Search for the cell housing the specified text and yield its [X, Y] center coordinate. 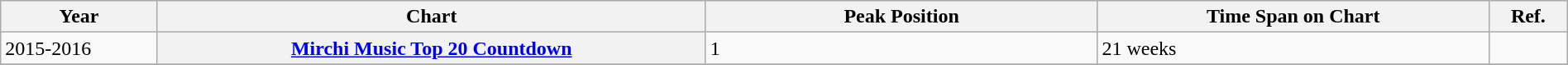
1 [901, 48]
Year [79, 17]
Chart [432, 17]
Mirchi Music Top 20 Countdown [432, 48]
Peak Position [901, 17]
21 weeks [1293, 48]
Ref. [1528, 17]
2015-2016 [79, 48]
Time Span on Chart [1293, 17]
